Detect which cell encompasses the target text, then output its [X, Y] center coordinate. 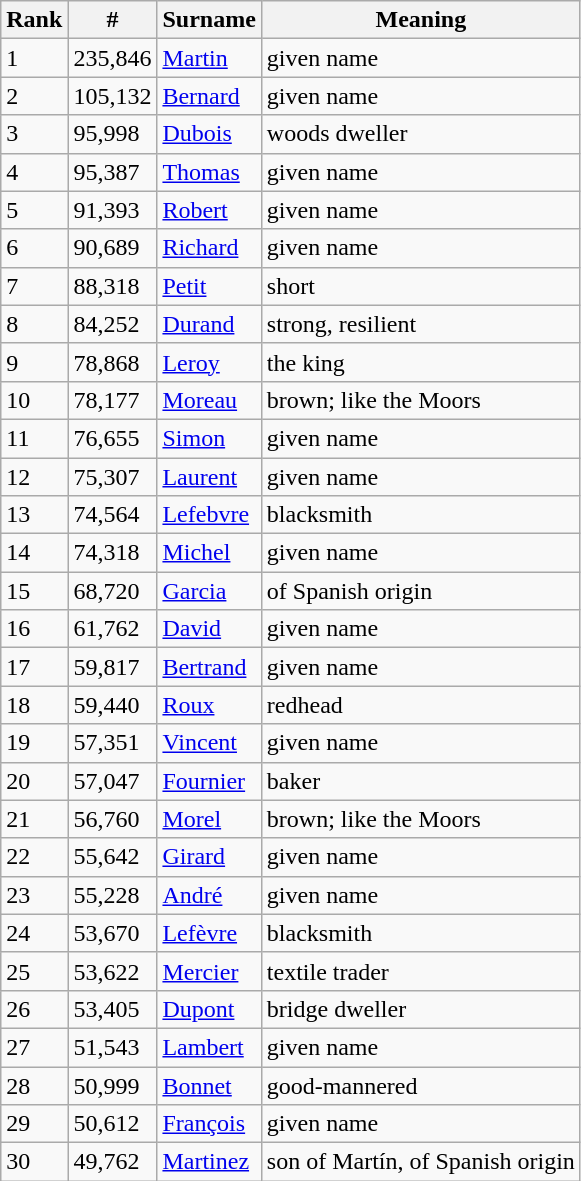
Leroy [209, 362]
2 [34, 96]
55,642 [112, 857]
1 [34, 58]
the king [420, 362]
Bernard [209, 96]
woods dweller [420, 134]
Martinez [209, 1162]
50,612 [112, 1124]
59,440 [112, 705]
14 [34, 553]
François [209, 1124]
19 [34, 743]
Michel [209, 553]
redhead [420, 705]
74,318 [112, 553]
105,132 [112, 96]
Rank [34, 20]
49,762 [112, 1162]
30 [34, 1162]
Lambert [209, 1047]
textile trader [420, 971]
Richard [209, 248]
André [209, 895]
51,543 [112, 1047]
Mercier [209, 971]
Dupont [209, 1009]
26 [34, 1009]
Surname [209, 20]
53,670 [112, 933]
Garcia [209, 591]
56,760 [112, 819]
bridge dweller [420, 1009]
Thomas [209, 172]
75,307 [112, 477]
Bertrand [209, 667]
Fournier [209, 781]
Laurent [209, 477]
Roux [209, 705]
Dubois [209, 134]
12 [34, 477]
Moreau [209, 400]
91,393 [112, 210]
78,868 [112, 362]
4 [34, 172]
61,762 [112, 629]
Lefèvre [209, 933]
of Spanish origin [420, 591]
11 [34, 438]
13 [34, 515]
8 [34, 324]
Martin [209, 58]
235,846 [112, 58]
Vincent [209, 743]
# [112, 20]
25 [34, 971]
20 [34, 781]
59,817 [112, 667]
95,387 [112, 172]
Bonnet [209, 1085]
9 [34, 362]
27 [34, 1047]
74,564 [112, 515]
Lefebvre [209, 515]
Robert [209, 210]
18 [34, 705]
Simon [209, 438]
23 [34, 895]
88,318 [112, 286]
son of Martín, of Spanish origin [420, 1162]
57,047 [112, 781]
17 [34, 667]
84,252 [112, 324]
short [420, 286]
Durand [209, 324]
16 [34, 629]
Petit [209, 286]
15 [34, 591]
6 [34, 248]
Girard [209, 857]
Meaning [420, 20]
29 [34, 1124]
21 [34, 819]
David [209, 629]
22 [34, 857]
57,351 [112, 743]
76,655 [112, 438]
50,999 [112, 1085]
24 [34, 933]
28 [34, 1085]
78,177 [112, 400]
53,622 [112, 971]
10 [34, 400]
strong, resilient [420, 324]
3 [34, 134]
53,405 [112, 1009]
68,720 [112, 591]
5 [34, 210]
good-mannered [420, 1085]
55,228 [112, 895]
Morel [209, 819]
7 [34, 286]
baker [420, 781]
95,998 [112, 134]
90,689 [112, 248]
